For the text-containing cell, return its midpoint in (X, Y) coordinate format. 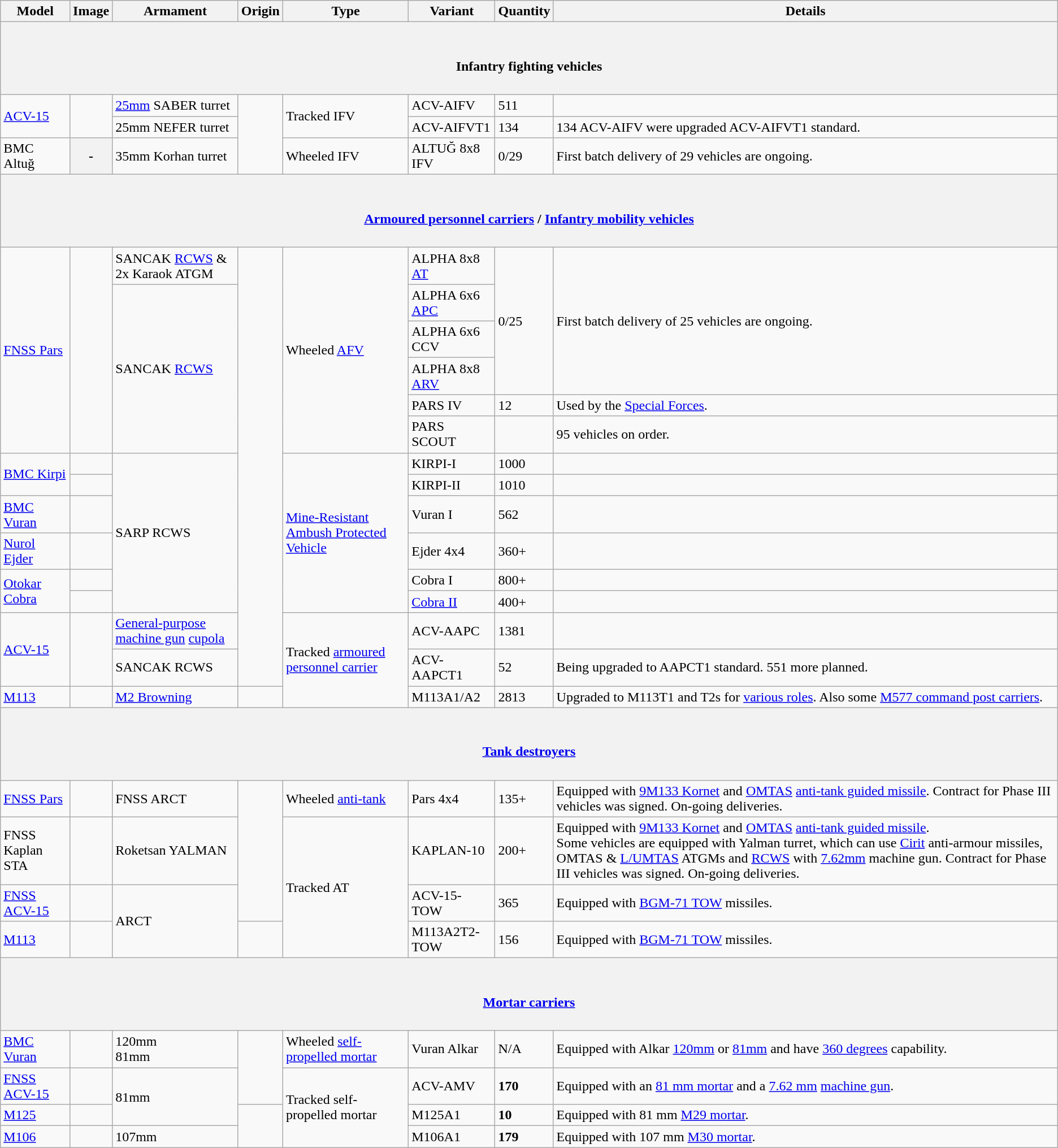
Armament (175, 11)
Equipped with an 81 mm mortar and a 7.62 mm machine gun. (805, 1086)
KIRPI-I (452, 463)
Wheeled AFV (345, 350)
511 (524, 106)
365 (524, 903)
95 vehicles on order. (805, 434)
Tank destroyers (529, 744)
360+ (524, 551)
Nurol Ejder (35, 551)
M113A1/A2 (452, 697)
170 (524, 1086)
562 (524, 514)
Model (35, 11)
M113A2T2-TOW (452, 939)
Mine-Resistant Ambush Protected Vehicle (345, 532)
135+ (524, 799)
Tracked AT (345, 887)
FNSS Kaplan STA (35, 851)
M125A1 (452, 1115)
General-purpose machine gun cupola (175, 631)
2813 (524, 697)
Upgraded to M113T1 and T2s for various roles. Also some M577 command post carriers. (805, 697)
Mortar carriers (529, 995)
ALPHA 8x8 ARV (452, 376)
Tracked armoured personnel carrier (345, 660)
Equipped with 81 mm M29 mortar. (805, 1115)
Equipped with Alkar 120mm or 81mm and have 360 degrees capability. (805, 1049)
BMC Kirpi (35, 474)
ARCT (175, 921)
Image (92, 11)
Vuran Alkar (452, 1049)
Ejder 4x4 (452, 551)
ALPHA 6x6 APC (452, 303)
PARS SCOUT (452, 434)
1010 (524, 485)
ACV-AAPC (452, 631)
0/25 (524, 321)
Roketsan YALMAN (175, 851)
200+ (524, 851)
Being upgraded to AAPCT1 standard. 551 more planned. (805, 668)
ACV-AMV (452, 1086)
Type (345, 11)
400+ (524, 601)
Variant (452, 11)
ALPHA 6x6 CCV (452, 339)
ACV-15-TOW (452, 903)
KIRPI-II (452, 485)
Details (805, 11)
1000 (524, 463)
Used by the Special Forces. (805, 405)
Equipped with 9M133 Kornet and OMTAS anti-tank guided missile. Contract for Phase III vehicles was signed. On-going deliveries. (805, 799)
M106 (35, 1137)
Armoured personnel carriers / Infantry mobility vehicles (529, 211)
107mm (175, 1137)
First batch delivery of 29 vehicles are ongoing. (805, 156)
ACV-AIFVT1 (452, 127)
Cobra I (452, 580)
Pars 4x4 (452, 799)
SARP RCWS (175, 532)
52 (524, 668)
35mm Korhan turret (175, 156)
Tracked self-propelled mortar (345, 1108)
Infantry fighting vehicles (529, 59)
Tracked IFV (345, 116)
M2 Browning (175, 697)
0/29 (524, 156)
M106A1 (452, 1137)
Origin (260, 11)
N/A (524, 1049)
ALTUĞ 8x8 IFV (452, 156)
156 (524, 939)
First batch delivery of 25 vehicles are ongoing. (805, 321)
BMC Altuğ (35, 156)
120mm81mm (175, 1049)
SANCAK RCWS & 2x Karaok ATGM (175, 266)
10 (524, 1115)
134 ACV-AIFV were upgraded ACV-AIFVT1 standard. (805, 127)
12 (524, 405)
ALPHA 8x8 AT (452, 266)
PARS IV (452, 405)
Otokar Cobra (35, 591)
Wheeled self-propelled mortar (345, 1049)
25mm NEFER turret (175, 127)
81mm (175, 1097)
Equipped with 107 mm M30 mortar. (805, 1137)
1381 (524, 631)
25mm SABER turret (175, 106)
Quantity (524, 11)
M125 (35, 1115)
179 (524, 1137)
ACV-AAPCT1 (452, 668)
Wheeled anti-tank (345, 799)
FNSS ARCT (175, 799)
ACV-AIFV (452, 106)
KAPLAN-10 (452, 851)
800+ (524, 580)
Wheeled IFV (345, 156)
- (92, 156)
Cobra II (452, 601)
134 (524, 127)
Vuran I (452, 514)
